Identify which cell holds the provided text, then report its (X, Y) central coordinate. 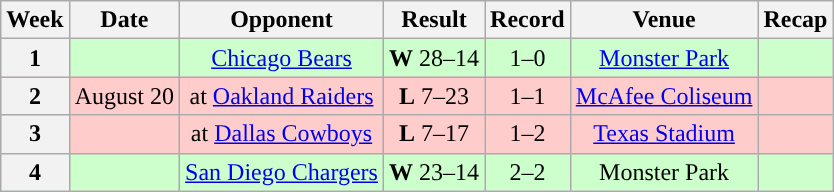
W 23–14 (434, 172)
Record (528, 20)
Venue (664, 20)
4 (35, 172)
3 (35, 134)
Week (35, 20)
Result (434, 20)
San Diego Chargers (282, 172)
1–2 (528, 134)
2 (35, 96)
L 7–23 (434, 96)
1–0 (528, 58)
Chicago Bears (282, 58)
Texas Stadium (664, 134)
2–2 (528, 172)
L 7–17 (434, 134)
McAfee Coliseum (664, 96)
August 20 (124, 96)
W 28–14 (434, 58)
Opponent (282, 20)
at Oakland Raiders (282, 96)
Recap (796, 20)
1 (35, 58)
1–1 (528, 96)
at Dallas Cowboys (282, 134)
Date (124, 20)
